For the text-containing cell, return its midpoint in [x, y] coordinate format. 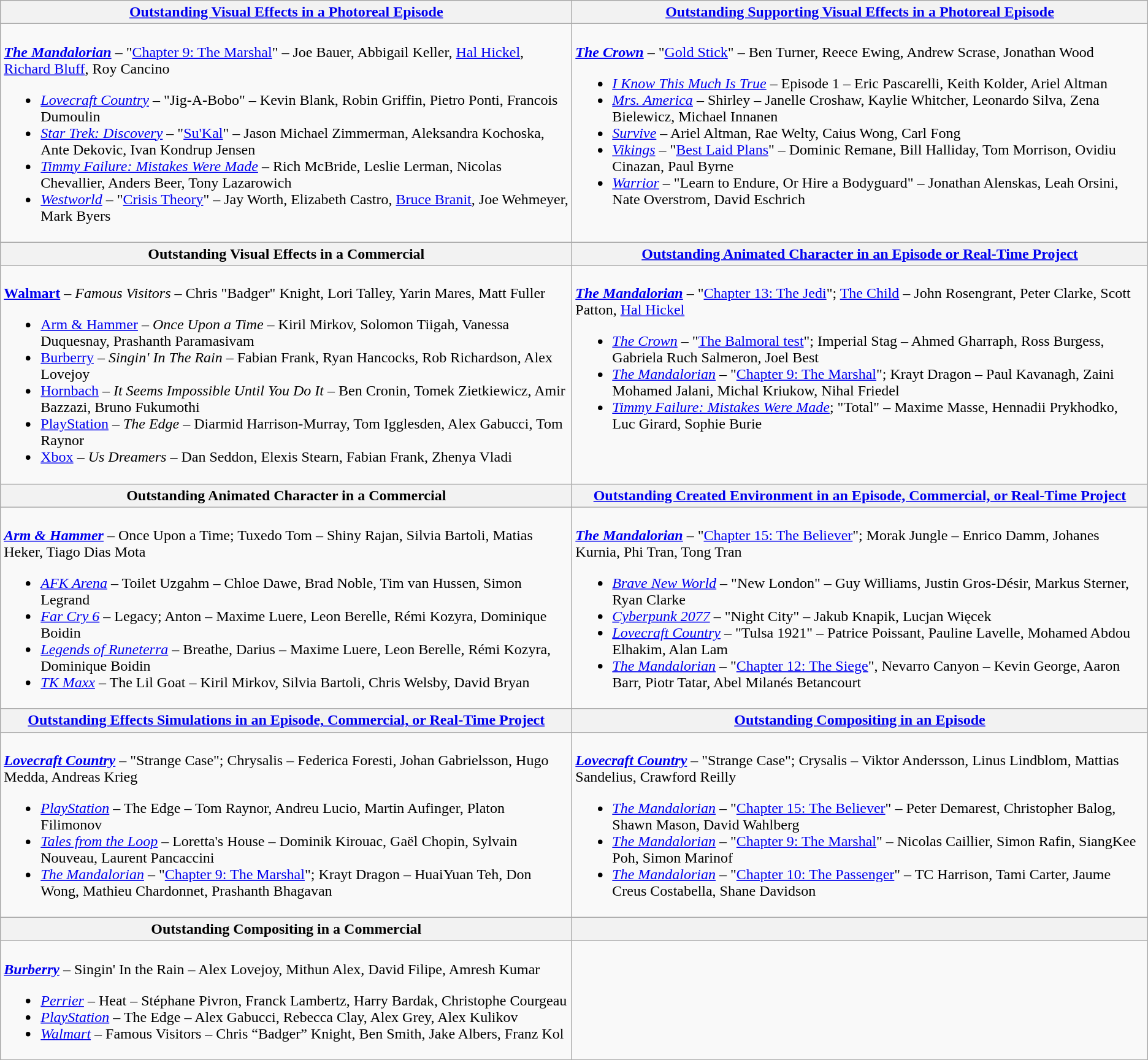
Outstanding Compositing in an Episode [860, 720]
Outstanding Animated Character in an Episode or Real-Time Project [860, 254]
Outstanding Effects Simulations in an Episode, Commercial, or Real-Time Project [286, 720]
Outstanding Created Environment in an Episode, Commercial, or Real-Time Project [860, 495]
Outstanding Supporting Visual Effects in a Photoreal Episode [860, 12]
Outstanding Visual Effects in a Photoreal Episode [286, 12]
Outstanding Compositing in a Commercial [286, 929]
Outstanding Visual Effects in a Commercial [286, 254]
Outstanding Animated Character in a Commercial [286, 495]
